Output the (x, y) coordinate of the center of the cell containing the given text.  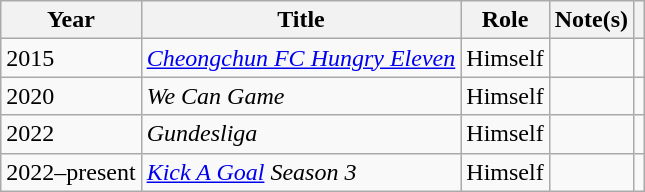
We Can Game (301, 96)
Kick A Goal Season 3 (301, 172)
2015 (71, 58)
2022 (71, 134)
Role (505, 20)
2022–present (71, 172)
Gundesliga (301, 134)
2020 (71, 96)
Title (301, 20)
Cheongchun FC Hungry Eleven (301, 58)
Note(s) (591, 20)
Year (71, 20)
